Detect which cell encompasses the target text, then output its (X, Y) center coordinate. 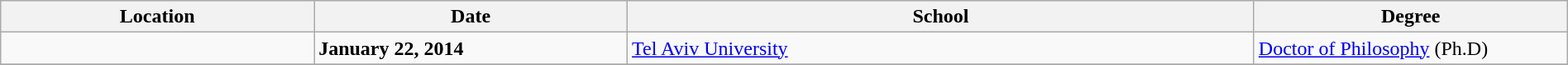
Tel Aviv University (941, 48)
Location (157, 17)
January 22, 2014 (471, 48)
Degree (1411, 17)
Date (471, 17)
Doctor of Philosophy (Ph.D) (1411, 48)
School (941, 17)
